For the text-containing cell, return its midpoint in [X, Y] coordinate format. 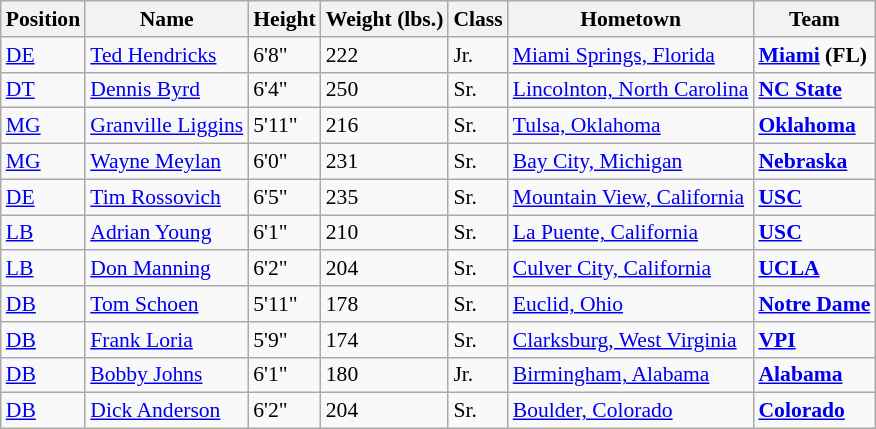
6'8" [284, 55]
Granville Liggins [166, 126]
Frank Loria [166, 340]
Colorado [814, 411]
222 [385, 55]
Adrian Young [166, 233]
Miami Springs, Florida [631, 55]
6'5" [284, 197]
Mountain View, California [631, 197]
235 [385, 197]
Oklahoma [814, 126]
174 [385, 340]
6'4" [284, 90]
Dennis Byrd [166, 90]
6'0" [284, 162]
Birmingham, Alabama [631, 375]
Tom Schoen [166, 304]
Name [166, 19]
UCLA [814, 269]
Hometown [631, 19]
Clarksburg, West Virginia [631, 340]
Lincolnton, North Carolina [631, 90]
5'9" [284, 340]
Boulder, Colorado [631, 411]
Notre Dame [814, 304]
DT [43, 90]
Nebraska [814, 162]
Euclid, Ohio [631, 304]
Bobby Johns [166, 375]
Height [284, 19]
231 [385, 162]
Weight (lbs.) [385, 19]
Tim Rossovich [166, 197]
180 [385, 375]
Ted Hendricks [166, 55]
VPI [814, 340]
210 [385, 233]
NC State [814, 90]
178 [385, 304]
250 [385, 90]
Position [43, 19]
Bay City, Michigan [631, 162]
216 [385, 126]
Miami (FL) [814, 55]
Wayne Meylan [166, 162]
Tulsa, Oklahoma [631, 126]
La Puente, California [631, 233]
Dick Anderson [166, 411]
Culver City, California [631, 269]
Alabama [814, 375]
Class [478, 19]
Don Manning [166, 269]
Team [814, 19]
